Pinpoint the cell where the given text exists, returning its (X, Y) midpoint coordinate. 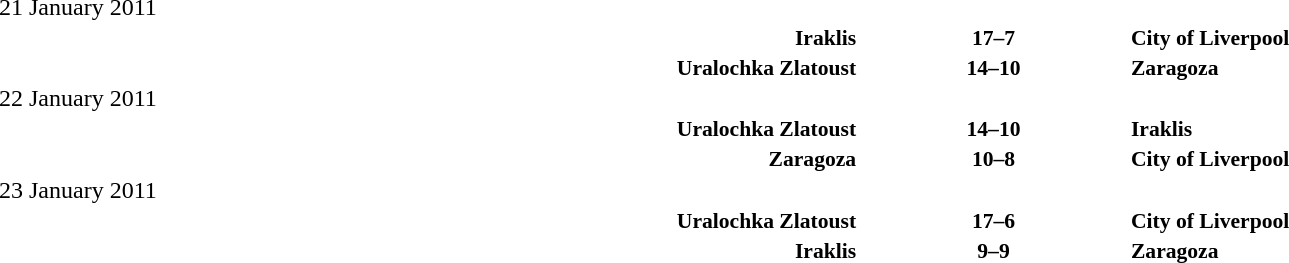
17–7 (994, 38)
17–6 (994, 220)
10–8 (994, 159)
